Search for the cell housing the specified text and yield its [X, Y] center coordinate. 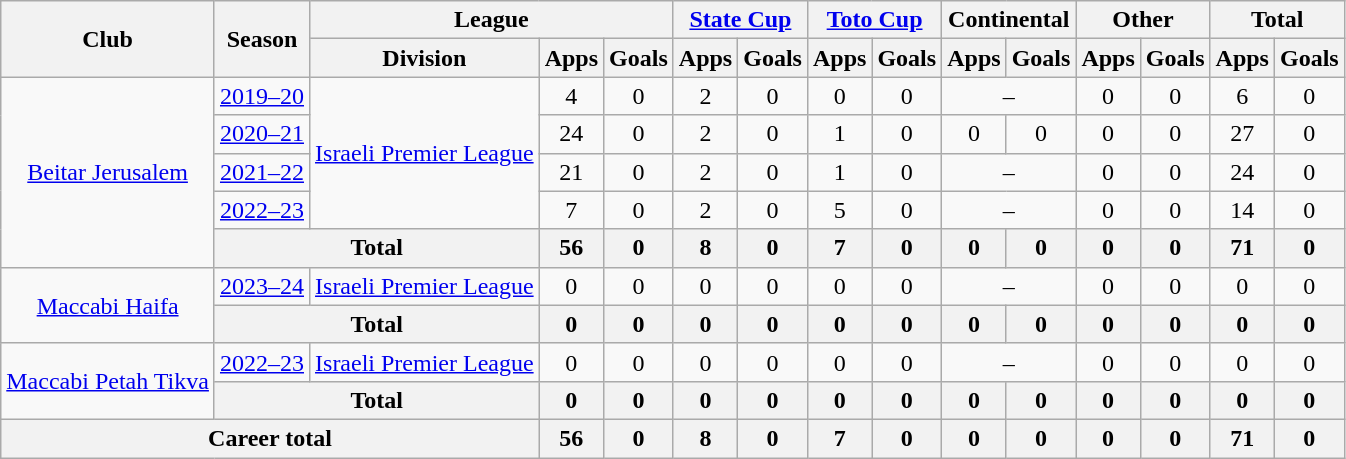
4 [571, 96]
2023–24 [262, 286]
Club [108, 39]
2021–22 [262, 172]
Maccabi Petah Tikva [108, 381]
21 [571, 172]
Division [425, 58]
2020–21 [262, 134]
League [492, 20]
Continental [1009, 20]
Maccabi Haifa [108, 305]
14 [1242, 210]
27 [1242, 134]
Career total [270, 438]
6 [1242, 96]
Season [262, 39]
5 [839, 210]
Beitar Jerusalem [108, 172]
Toto Cup [874, 20]
Other [1143, 20]
State Cup [740, 20]
2019–20 [262, 96]
